Pinpoint the cell where the given text exists, returning its (x, y) midpoint coordinate. 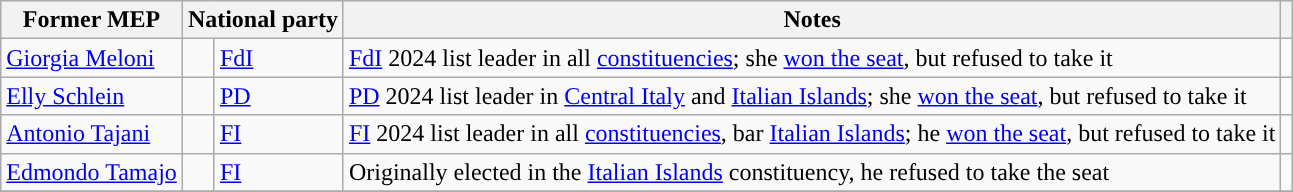
PD (278, 96)
Former MEP (92, 20)
National party (262, 20)
FdI 2024 list leader in all constituencies; she won the seat, but refused to take it (812, 58)
FI 2024 list leader in all constituencies, bar Italian Islands; he won the seat, but refused to take it (812, 134)
Edmondo Tamajo (92, 172)
Elly Schlein (92, 96)
Notes (812, 20)
FdI (278, 58)
Originally elected in the Italian Islands constituency, he refused to take the seat (812, 172)
Antonio Tajani (92, 134)
Giorgia Meloni (92, 58)
PD 2024 list leader in Central Italy and Italian Islands; she won the seat, but refused to take it (812, 96)
